Determine the (X, Y) coordinate at the center of the cell enclosing the given text.  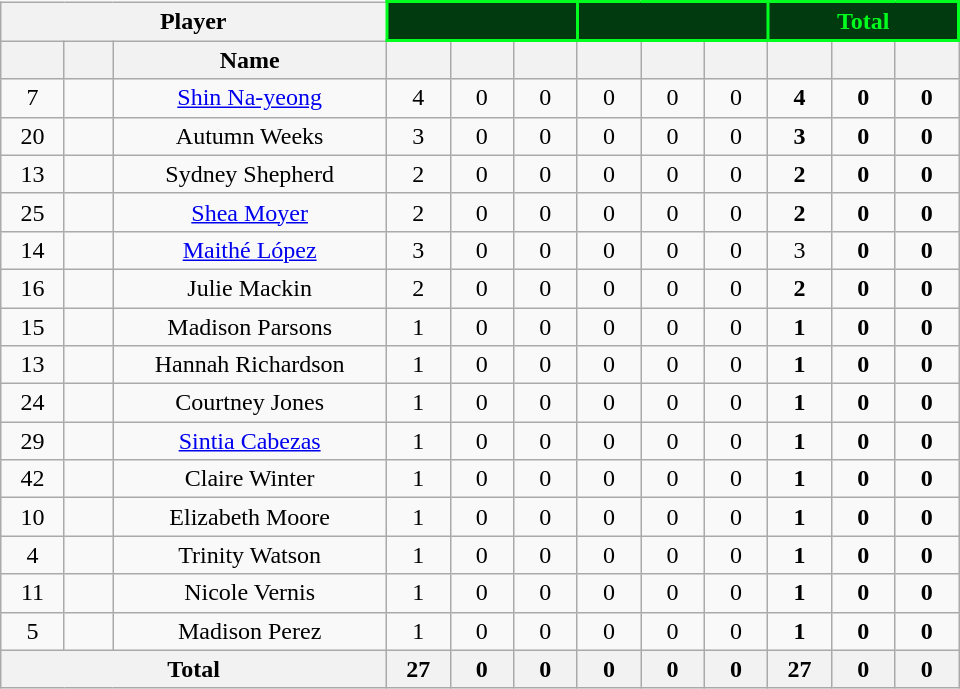
20 (33, 136)
Julie Mackin (250, 288)
Name (250, 60)
5 (33, 631)
Courtney Jones (250, 403)
Player (194, 22)
Sydney Shepherd (250, 174)
29 (33, 441)
42 (33, 479)
14 (33, 250)
Madison Parsons (250, 327)
Elizabeth Moore (250, 517)
Trinity Watson (250, 555)
10 (33, 517)
Sintia Cabezas (250, 441)
15 (33, 327)
16 (33, 288)
Shin Na-yeong (250, 98)
Shea Moyer (250, 212)
11 (33, 593)
7 (33, 98)
24 (33, 403)
Hannah Richardson (250, 365)
Autumn Weeks (250, 136)
Claire Winter (250, 479)
Madison Perez (250, 631)
25 (33, 212)
Maithé López (250, 250)
Nicole Vernis (250, 593)
